Return the [x, y] coordinate for the center point of the cell that contains the specified text.  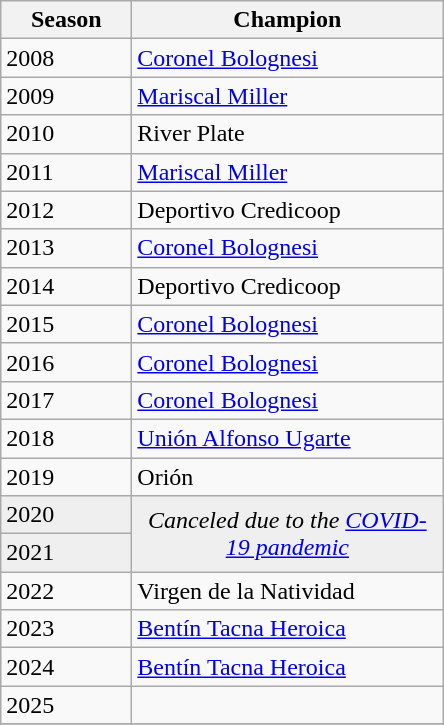
2012 [66, 210]
Orión [288, 477]
Champion [288, 20]
2016 [66, 362]
2008 [66, 58]
2018 [66, 438]
2021 [66, 553]
2009 [66, 96]
2013 [66, 248]
2019 [66, 477]
Virgen de la Natividad [288, 591]
2010 [66, 134]
2024 [66, 667]
2015 [66, 324]
Canceled due to the COVID-19 pandemic [288, 534]
Season [66, 20]
2011 [66, 172]
2017 [66, 400]
River Plate [288, 134]
Unión Alfonso Ugarte [288, 438]
2023 [66, 629]
2020 [66, 515]
2014 [66, 286]
2022 [66, 591]
2025 [66, 705]
